For the text-containing cell, return its midpoint in (X, Y) coordinate format. 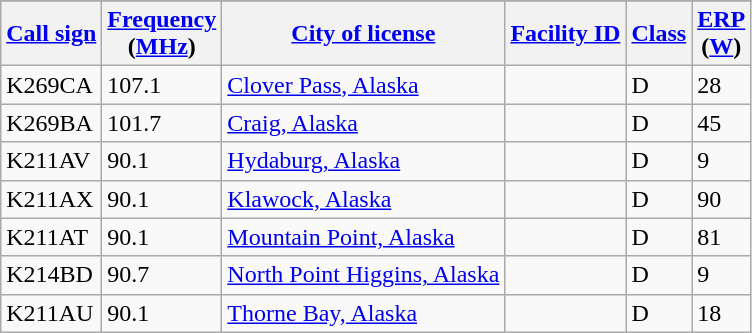
Frequency(MHz) (162, 34)
Mountain Point, Alaska (364, 237)
K211AT (52, 237)
Thorne Bay, Alaska (364, 313)
K211AU (52, 313)
81 (722, 237)
K269BA (52, 123)
90.7 (162, 275)
City of license (364, 34)
North Point Higgins, Alaska (364, 275)
107.1 (162, 85)
K211AX (52, 199)
18 (722, 313)
101.7 (162, 123)
K269CA (52, 85)
ERP(W) (722, 34)
K211AV (52, 161)
Facility ID (566, 34)
28 (722, 85)
Clover Pass, Alaska (364, 85)
Class (659, 34)
Call sign (52, 34)
K214BD (52, 275)
Craig, Alaska (364, 123)
45 (722, 123)
90 (722, 199)
Hydaburg, Alaska (364, 161)
Klawock, Alaska (364, 199)
